From the cell containing the given text, extract its center point as (x, y) coordinate. 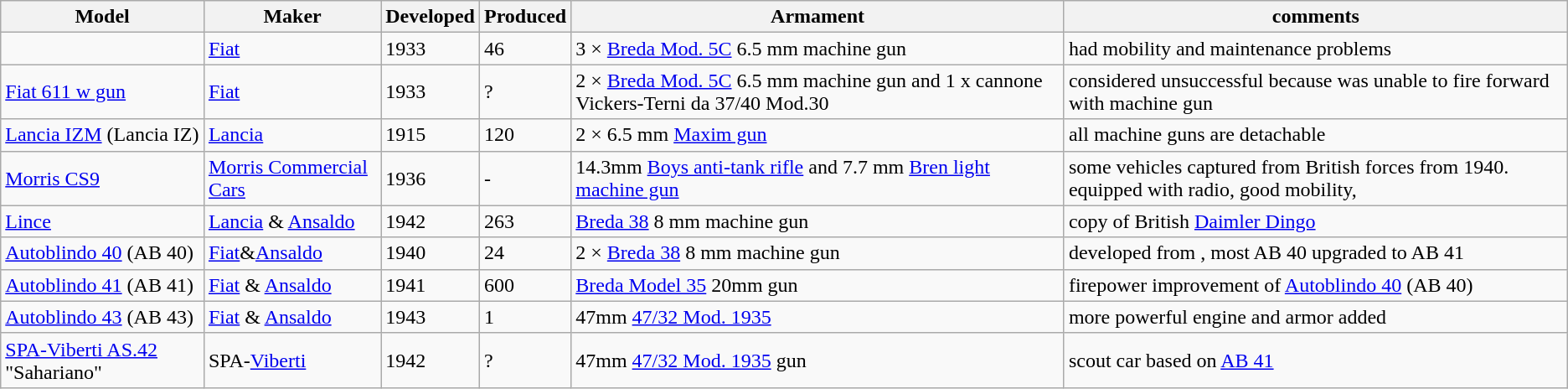
Lancia (291, 135)
Breda 38 8 mm machine gun (818, 221)
1940 (431, 253)
Fiat&Ansaldo (291, 253)
47mm 47/32 Mod. 1935 gun (818, 360)
Maker (291, 17)
14.3mm Boys anti-tank rifle and 7.7 mm Bren light machine gun (818, 178)
all machine guns are detachable (1315, 135)
1943 (431, 317)
Breda Model 35 20mm gun (818, 285)
24 (524, 253)
comments (1315, 17)
1936 (431, 178)
had mobility and maintenance problems (1315, 49)
Autoblindo 41 (AB 41) (102, 285)
Lancia & Ansaldo (291, 221)
Morris CS9 (102, 178)
120 (524, 135)
Model (102, 17)
1 (524, 317)
2 × Breda 38 8 mm machine gun (818, 253)
considered unsuccessful because was unable to fire forward with machine gun (1315, 92)
- (524, 178)
Autoblindo 40 (AB 40) (102, 253)
Armament (818, 17)
1915 (431, 135)
scout car based on AB 41 (1315, 360)
Produced (524, 17)
263 (524, 221)
copy of British Daimler Dingo (1315, 221)
SPA-Viberti (291, 360)
1941 (431, 285)
SPA-Viberti AS.42 "Sahariano" (102, 360)
Autoblindo 43 (AB 43) (102, 317)
Fiat 611 w gun (102, 92)
47mm 47/32 Mod. 1935 (818, 317)
firepower improvement of Autoblindo 40 (AB 40) (1315, 285)
developed from , most AB 40 upgraded to AB 41 (1315, 253)
600 (524, 285)
46 (524, 49)
Developed (431, 17)
some vehicles captured from British forces from 1940. equipped with radio, good mobility, (1315, 178)
Morris Commercial Cars (291, 178)
3 × Breda Mod. 5C 6.5 mm machine gun (818, 49)
Lince (102, 221)
more powerful engine and armor added (1315, 317)
2 × 6.5 mm Maxim gun (818, 135)
Lancia IZM (Lancia IZ) (102, 135)
2 × Breda Mod. 5C 6.5 mm machine gun and 1 x cannone Vickers-Terni da 37/40 Mod.30 (818, 92)
